Return (X, Y) of the center of cell containing provided text 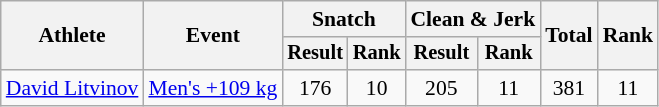
Athlete (72, 36)
Total (568, 36)
205 (441, 88)
10 (377, 88)
Snatch (344, 19)
Clean & Jerk (472, 19)
176 (315, 88)
David Litvinov (72, 88)
381 (568, 88)
Event (212, 36)
Men's +109 kg (212, 88)
